Return (X, Y) of the center of cell containing provided text 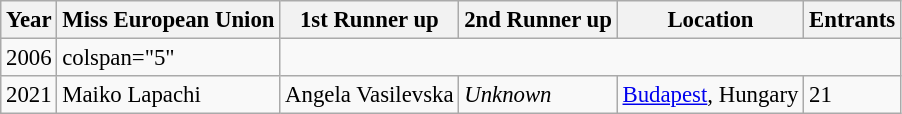
2021 (29, 95)
Angela Vasilevska (370, 95)
2006 (29, 58)
Maiko Lapachi (168, 95)
2nd Runner up (538, 20)
Location (710, 20)
1st Runner up (370, 20)
Entrants (852, 20)
Year (29, 20)
Budapest, Hungary (710, 95)
colspan="5" (168, 58)
Miss European Union (168, 20)
21 (852, 95)
Unknown (538, 95)
